Detect which cell encompasses the target text, then output its [x, y] center coordinate. 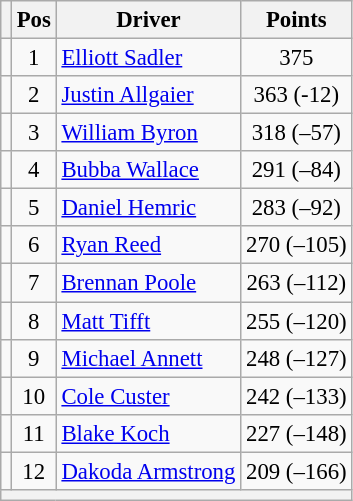
375 [296, 58]
William Byron [148, 133]
3 [34, 133]
318 (–57) [296, 133]
Driver [148, 20]
11 [34, 433]
255 (–120) [296, 321]
2 [34, 95]
Cole Custer [148, 396]
Dakoda Armstrong [148, 471]
227 (–148) [296, 433]
283 (–92) [296, 208]
Elliott Sadler [148, 58]
Matt Tifft [148, 321]
270 (–105) [296, 245]
4 [34, 170]
7 [34, 283]
263 (–112) [296, 283]
9 [34, 358]
209 (–166) [296, 471]
Pos [34, 20]
Blake Koch [148, 433]
Points [296, 20]
8 [34, 321]
1 [34, 58]
10 [34, 396]
291 (–84) [296, 170]
Ryan Reed [148, 245]
Michael Annett [148, 358]
248 (–127) [296, 358]
Brennan Poole [148, 283]
363 (-12) [296, 95]
12 [34, 471]
5 [34, 208]
Daniel Hemric [148, 208]
Justin Allgaier [148, 95]
242 (–133) [296, 396]
6 [34, 245]
Bubba Wallace [148, 170]
